Locate the cell with the specified text and output its (x, y) center coordinate. 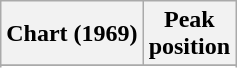
Chart (1969) (72, 34)
Peakposition (189, 34)
